Provide the (X, Y) coordinate of the cell's center where the given text is located.  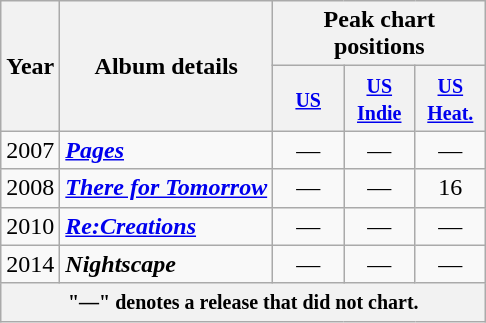
Year (30, 66)
Peak chart positions (380, 34)
"—" denotes a release that did not chart. (244, 302)
Album details (166, 66)
There for Tomorrow (166, 188)
16 (450, 188)
US (308, 98)
Nightscape (166, 264)
2007 (30, 150)
US Indie (380, 98)
Pages (166, 150)
2010 (30, 226)
US Heat. (450, 98)
Re:Creations (166, 226)
2008 (30, 188)
2014 (30, 264)
